Output the [x, y] coordinate of the center of the cell containing the given text.  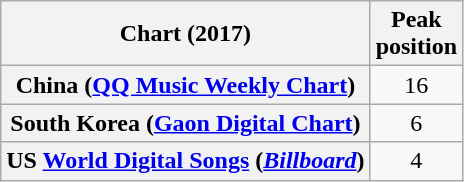
Chart (2017) [186, 34]
US World Digital Songs (Billboard) [186, 161]
South Korea (Gaon Digital Chart) [186, 123]
China (QQ Music Weekly Chart) [186, 85]
Peakposition [416, 34]
16 [416, 85]
4 [416, 161]
6 [416, 123]
